Detect which cell encompasses the target text, then output its [X, Y] center coordinate. 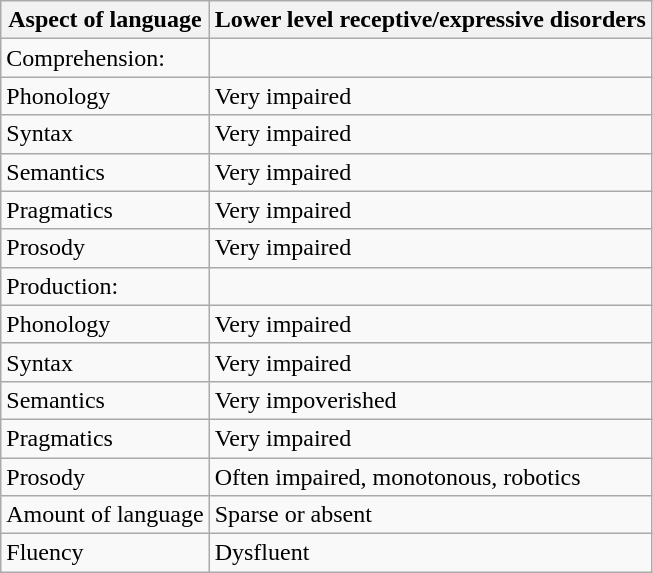
Very impoverished [430, 400]
Aspect of language [105, 20]
Sparse or absent [430, 515]
Dysfluent [430, 553]
Often impaired, monotonous, robotics [430, 477]
Amount of language [105, 515]
Comprehension: [105, 58]
Fluency [105, 553]
Lower level receptive/expressive disorders [430, 20]
Production: [105, 286]
